Determine the [x, y] coordinate at the center of the cell enclosing the given text.  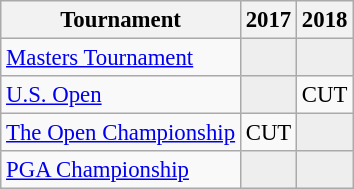
Masters Tournament [121, 58]
PGA Championship [121, 170]
U.S. Open [121, 95]
Tournament [121, 20]
The Open Championship [121, 133]
2017 [268, 20]
2018 [325, 20]
